Determine the [X, Y] coordinate at the center of the cell enclosing the given text.  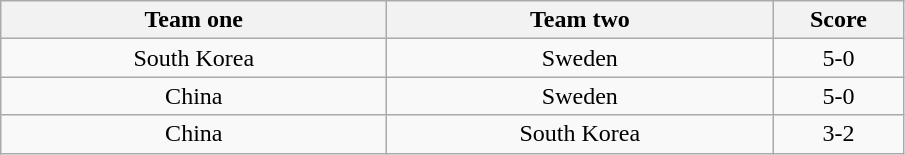
Score [838, 20]
Team two [580, 20]
Team one [194, 20]
3-2 [838, 134]
